Return the (X, Y) coordinate for the center point of the cell that contains the specified text.  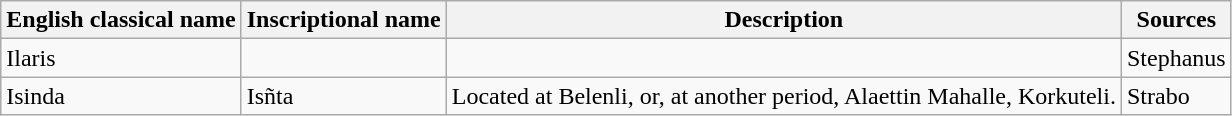
Inscriptional name (344, 20)
Stephanus (1176, 58)
Sources (1176, 20)
Isñta (344, 96)
Strabo (1176, 96)
Located at Belenli, or, at another period, Alaettin Mahalle, Korkuteli. (784, 96)
Ilaris (121, 58)
English classical name (121, 20)
Description (784, 20)
Isinda (121, 96)
